Determine the [x, y] coordinate at the center of the cell enclosing the given text.  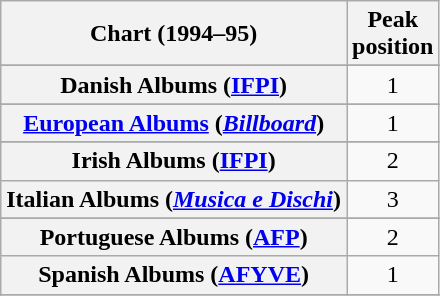
Spanish Albums (AFYVE) [174, 275]
Italian Albums (Musica e Dischi) [174, 199]
Portuguese Albums (AFP) [174, 237]
European Albums (Billboard) [174, 123]
Danish Albums (IFPI) [174, 85]
Peakposition [393, 34]
Chart (1994–95) [174, 34]
3 [393, 199]
Irish Albums (IFPI) [174, 161]
